From the cell containing the given text, extract its center point as (x, y) coordinate. 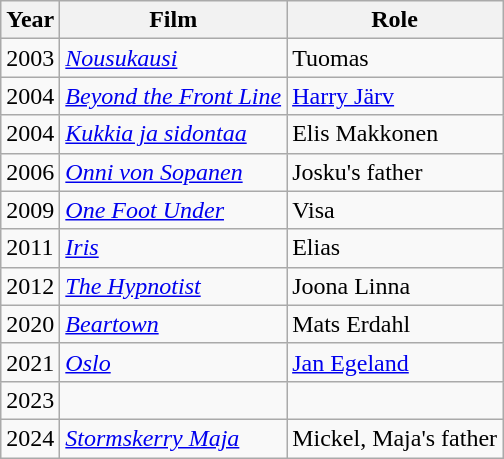
Elias (395, 248)
Kukkia ja sidontaa (174, 134)
2006 (30, 172)
2021 (30, 362)
Oslo (174, 362)
Josku's father (395, 172)
Film (174, 20)
Iris (174, 248)
2020 (30, 324)
Harry Järv (395, 96)
Role (395, 20)
2003 (30, 58)
Onni von Sopanen (174, 172)
Joona Linna (395, 286)
2012 (30, 286)
The Hypnotist (174, 286)
2024 (30, 438)
Beyond the Front Line (174, 96)
2011 (30, 248)
Year (30, 20)
Nousukausi (174, 58)
Mats Erdahl (395, 324)
Stormskerry Maja (174, 438)
2009 (30, 210)
Tuomas (395, 58)
Beartown (174, 324)
Visa (395, 210)
2023 (30, 400)
Elis Makkonen (395, 134)
One Foot Under (174, 210)
Jan Egeland (395, 362)
Mickel, Maja's father (395, 438)
